Provide the (x, y) coordinate of the cell's center where the given text is located.  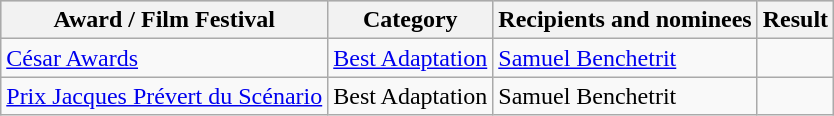
Prix Jacques Prévert du Scénario (164, 96)
Result (795, 20)
Award / Film Festival (164, 20)
Category (410, 20)
César Awards (164, 58)
Recipients and nominees (625, 20)
